Find where the given text appears and provide that cell's center as [x, y] coordinate. 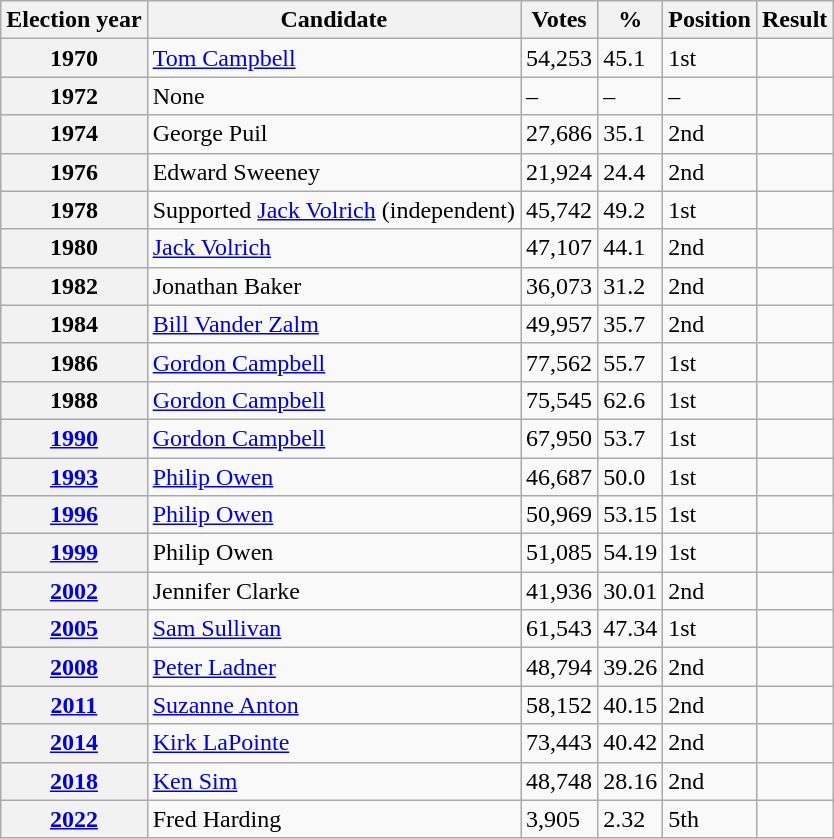
Election year [74, 20]
Ken Sim [334, 781]
55.7 [630, 362]
49,957 [560, 324]
30.01 [630, 591]
3,905 [560, 819]
51,085 [560, 553]
2022 [74, 819]
2008 [74, 667]
1972 [74, 96]
41,936 [560, 591]
2.32 [630, 819]
48,794 [560, 667]
1986 [74, 362]
47.34 [630, 629]
5th [710, 819]
47,107 [560, 248]
Position [710, 20]
1980 [74, 248]
1970 [74, 58]
Suzanne Anton [334, 705]
50,969 [560, 515]
75,545 [560, 400]
Candidate [334, 20]
Tom Campbell [334, 58]
Peter Ladner [334, 667]
George Puil [334, 134]
49.2 [630, 210]
40.42 [630, 743]
58,152 [560, 705]
28.16 [630, 781]
Jennifer Clarke [334, 591]
73,443 [560, 743]
Result [794, 20]
77,562 [560, 362]
None [334, 96]
Votes [560, 20]
1984 [74, 324]
54,253 [560, 58]
54.19 [630, 553]
1978 [74, 210]
Supported Jack Volrich (independent) [334, 210]
31.2 [630, 286]
1993 [74, 477]
40.15 [630, 705]
48,748 [560, 781]
27,686 [560, 134]
39.26 [630, 667]
Bill Vander Zalm [334, 324]
46,687 [560, 477]
53.15 [630, 515]
45.1 [630, 58]
2018 [74, 781]
61,543 [560, 629]
1974 [74, 134]
Edward Sweeney [334, 172]
Fred Harding [334, 819]
50.0 [630, 477]
1976 [74, 172]
44.1 [630, 248]
1988 [74, 400]
1999 [74, 553]
2014 [74, 743]
35.1 [630, 134]
1990 [74, 438]
Sam Sullivan [334, 629]
Jack Volrich [334, 248]
2002 [74, 591]
Kirk LaPointe [334, 743]
2005 [74, 629]
62.6 [630, 400]
Jonathan Baker [334, 286]
35.7 [630, 324]
21,924 [560, 172]
% [630, 20]
1996 [74, 515]
36,073 [560, 286]
2011 [74, 705]
24.4 [630, 172]
45,742 [560, 210]
53.7 [630, 438]
67,950 [560, 438]
1982 [74, 286]
